Identify which cell holds the provided text, then report its (x, y) central coordinate. 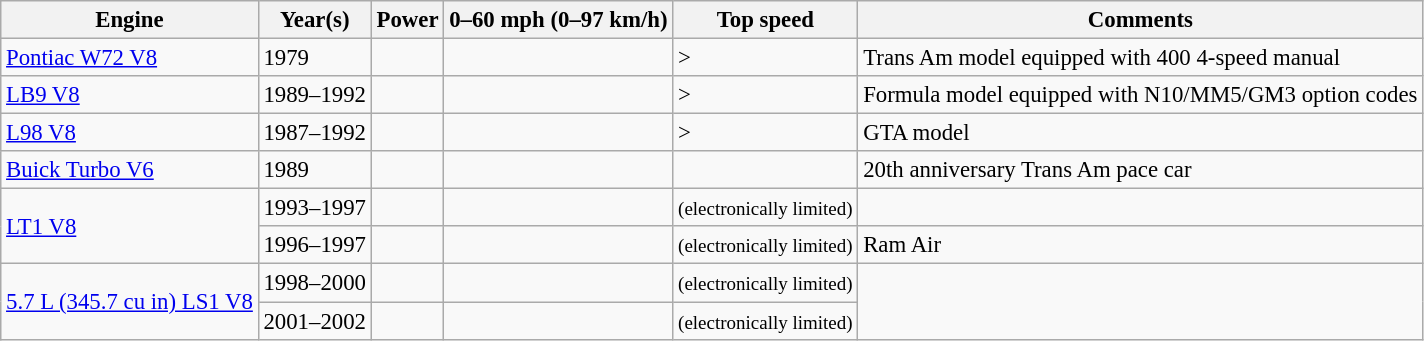
L98 V8 (130, 133)
Comments (1140, 20)
Buick Turbo V6 (130, 170)
0–60 mph (0–97 km/h) (558, 20)
Ram Air (1140, 245)
Trans Am model equipped with 400 4-speed manual (1140, 58)
Power (408, 20)
1998–2000 (314, 283)
Formula model equipped with N10/MM5/GM3 option codes (1140, 95)
1989–1992 (314, 95)
1989 (314, 170)
2001–2002 (314, 321)
Pontiac W72 V8 (130, 58)
1979 (314, 58)
1996–1997 (314, 245)
LB9 V8 (130, 95)
Year(s) (314, 20)
Top speed (766, 20)
1987–1992 (314, 133)
5.7 L (345.7 cu in) LS1 V8 (130, 302)
LT1 V8 (130, 226)
Engine (130, 20)
GTA model (1140, 133)
20th anniversary Trans Am pace car (1140, 170)
1993–1997 (314, 208)
